Detect which cell encompasses the target text, then output its (x, y) center coordinate. 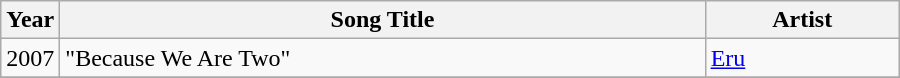
"Because We Are Two" (382, 58)
Year (30, 20)
2007 (30, 58)
Artist (802, 20)
Song Title (382, 20)
Eru (802, 58)
